Extract the (X, Y) coordinate from the center of the cell holding the provided text.  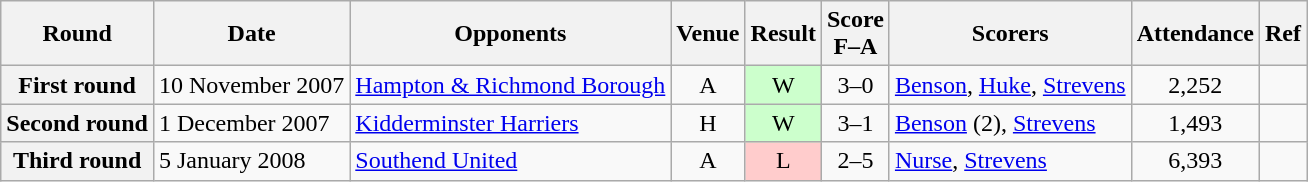
3–1 (855, 123)
1 December 2007 (251, 123)
Nurse, Strevens (1010, 161)
2,252 (1195, 85)
ScoreF–A (855, 34)
Southend United (510, 161)
Hampton & Richmond Borough (510, 85)
Date (251, 34)
Attendance (1195, 34)
Round (78, 34)
Kidderminster Harriers (510, 123)
Ref (1282, 34)
3–0 (855, 85)
Benson (2), Strevens (1010, 123)
Scorers (1010, 34)
6,393 (1195, 161)
Third round (78, 161)
Benson, Huke, Strevens (1010, 85)
Second round (78, 123)
First round (78, 85)
10 November 2007 (251, 85)
1,493 (1195, 123)
Venue (708, 34)
L (783, 161)
H (708, 123)
Result (783, 34)
Opponents (510, 34)
2–5 (855, 161)
5 January 2008 (251, 161)
